Locate the cell with the specified text and output its (X, Y) center coordinate. 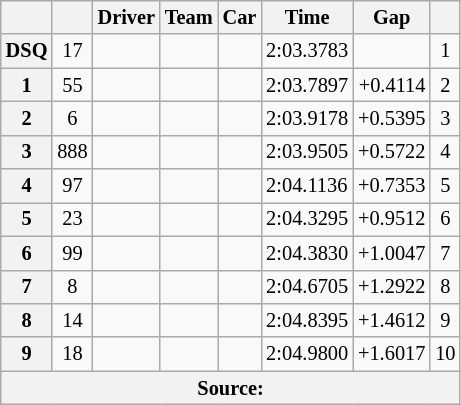
+0.9512 (392, 219)
Source: (231, 388)
2:04.3830 (307, 253)
10 (445, 354)
+0.5395 (392, 118)
18 (72, 354)
888 (72, 152)
23 (72, 219)
14 (72, 320)
+1.0047 (392, 253)
+0.4114 (392, 85)
2:03.3783 (307, 51)
2:04.1136 (307, 186)
+0.5722 (392, 152)
+1.4612 (392, 320)
2:03.9505 (307, 152)
+1.2922 (392, 287)
55 (72, 85)
Time (307, 17)
17 (72, 51)
Car (240, 17)
Team (189, 17)
DSQ (27, 51)
2:04.9800 (307, 354)
Driver (126, 17)
97 (72, 186)
99 (72, 253)
+0.7353 (392, 186)
2:04.6705 (307, 287)
2:04.3295 (307, 219)
2:04.8395 (307, 320)
Gap (392, 17)
+1.6017 (392, 354)
2:03.9178 (307, 118)
2:03.7897 (307, 85)
